Return [x, y] of the center of cell containing provided text 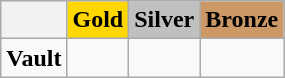
Gold [98, 20]
Vault [34, 58]
Silver [164, 20]
Bronze [242, 20]
